Output the (X, Y) coordinate of the center of the cell containing the given text.  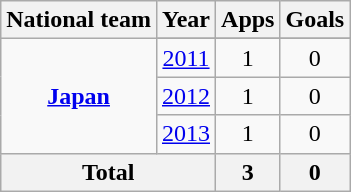
National team (79, 20)
3 (248, 172)
2011 (186, 58)
Apps (248, 20)
Total (108, 172)
2012 (186, 96)
Year (186, 20)
Japan (79, 96)
2013 (186, 134)
Goals (315, 20)
